Identify which cell holds the provided text, then report its [X, Y] central coordinate. 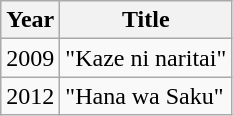
"Kaze ni naritai" [146, 58]
2012 [30, 96]
2009 [30, 58]
Year [30, 20]
"Hana wa Saku" [146, 96]
Title [146, 20]
